Detect which cell encompasses the target text, then output its (x, y) center coordinate. 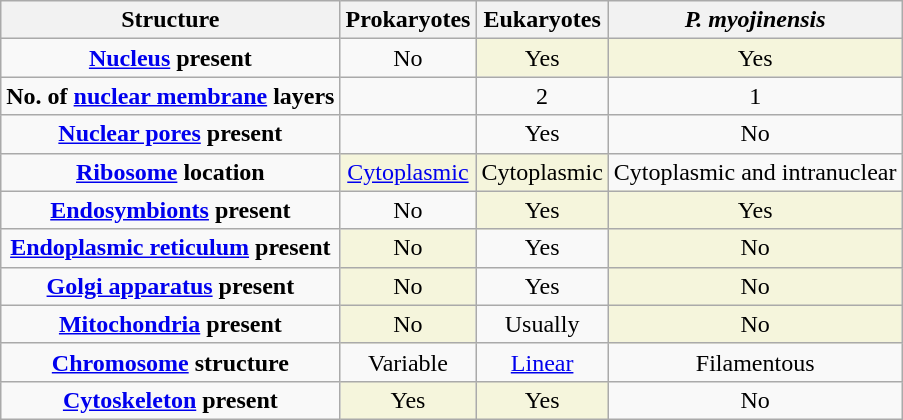
Variable (408, 362)
Cytoplasmic and intranuclear (755, 172)
Structure (170, 20)
P. myojinensis (755, 20)
Golgi apparatus present (170, 286)
Cytoskeleton present (170, 400)
Endoplasmic reticulum present (170, 248)
Eukaryotes (542, 20)
Filamentous (755, 362)
Linear (542, 362)
Chromosome structure (170, 362)
Endosymbionts present (170, 210)
Mitochondria present (170, 324)
Usually (542, 324)
1 (755, 96)
Nuclear pores present (170, 134)
Prokaryotes (408, 20)
Ribosome location (170, 172)
No. of nuclear membrane layers (170, 96)
Nucleus present (170, 58)
2 (542, 96)
